Return the [X, Y] coordinate for the center point of the cell that contains the specified text.  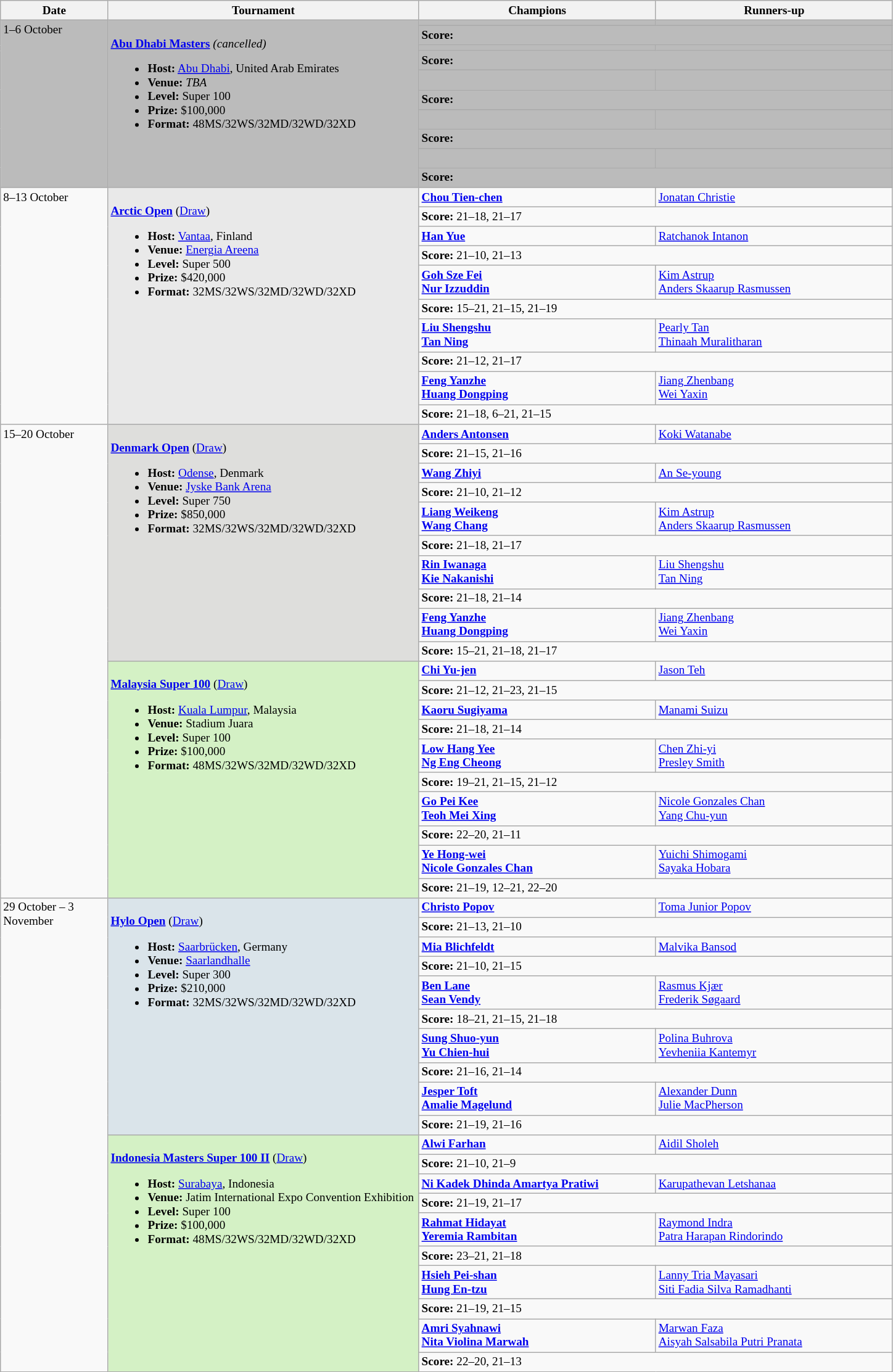
Score: 21–19, 21–16 [656, 1125]
29 October – 3 November [54, 1134]
Score: 21–12, 21–23, 21–15 [656, 690]
Score: 21–16, 21–14 [656, 1072]
Score: 21–12, 21–17 [656, 362]
Score: 21–19, 21–15 [656, 1309]
Score: 21–10, 21–12 [656, 492]
An Se-young [774, 473]
Low Hang Yee Ng Eng Cheong [537, 756]
Date [54, 10]
Jesper Toft Amalie Magelund [537, 1098]
Score: 19–21, 21–15, 21–12 [656, 782]
Mia Blichfeldt [537, 947]
Score: 22–20, 21–13 [656, 1362]
Champions [537, 10]
Score: 22–20, 21–11 [656, 835]
Toma Junior Popov [774, 907]
Ye Hong-wei Nicole Gonzales Chan [537, 862]
Ratchanok Intanon [774, 236]
Koki Watanabe [774, 434]
Raymond Indra Patra Harapan Rindorindo [774, 1229]
Goh Sze Fei Nur Izzuddin [537, 282]
Amri Syahnawi Nita Violina Marwah [537, 1335]
Hylo Open (Draw)Host: Saarbrücken, GermanyVenue: SaarlandhalleLevel: Super 300Prize: $210,000Format: 32MS/32WS/32MD/32WD/32XD [263, 1016]
8–13 October [54, 306]
Lanny Tria Mayasari Siti Fadia Silva Ramadhanti [774, 1283]
15–20 October [54, 661]
Alexander Dunn Julie MacPherson [774, 1098]
Rin Iwanaga Kie Nakanishi [537, 572]
Hsieh Pei-shan Hung En-tzu [537, 1283]
Karupathevan Letshanaa [774, 1183]
1–6 October [54, 104]
Nicole Gonzales Chan Yang Chu-yun [774, 809]
Chou Tien-chen [537, 197]
Rahmat Hidayat Yeremia Rambitan [537, 1229]
Ni Kadek Dhinda Amartya Pratiwi [537, 1183]
Malaysia Super 100 (Draw)Host: Kuala Lumpur, MalaysiaVenue: Stadium JuaraLevel: Super 100Prize: $100,000Format: 48MS/32WS/32MD/32WD/32XD [263, 779]
Manami Suizu [774, 710]
Malvika Bansod [774, 947]
Ben Lane Sean Vendy [537, 993]
Score: 21–19, 21–17 [656, 1203]
Score: 21–19, 12–21, 22–20 [656, 888]
Rasmus Kjær Frederik Søgaard [774, 993]
Arctic Open (Draw)Host: Vantaa, FinlandVenue: Energia AreenaLevel: Super 500Prize: $420,000Format: 32MS/32WS/32MD/32WD/32XD [263, 306]
Marwan Faza Aisyah Salsabila Putri Pranata [774, 1335]
Christo Popov [537, 907]
Liang Weikeng Wang Chang [537, 519]
Wang Zhiyi [537, 473]
Score: 23–21, 21–18 [656, 1256]
Score: 21–15, 21–16 [656, 453]
Go Pei Kee Teoh Mei Xing [537, 809]
Yuichi Shimogami Sayaka Hobara [774, 862]
Alwi Farhan [537, 1144]
Score: 15–21, 21–18, 21–17 [656, 651]
Sung Shuo-yun Yu Chien-hui [537, 1046]
Anders Antonsen [537, 434]
Denmark Open (Draw)Host: Odense, DenmarkVenue: Jyske Bank ArenaLevel: Super 750Prize: $850,000Format: 32MS/32WS/32MD/32WD/32XD [263, 543]
Chi Yu-jen [537, 671]
Score: 21–10, 21–13 [656, 256]
Runners-up [774, 10]
Abu Dhabi Masters (cancelled)Host: Abu Dhabi, United Arab EmiratesVenue: TBALevel: Super 100Prize: $100,000Format: 48MS/32WS/32MD/32WD/32XD [263, 104]
Score: 21–10, 21–9 [656, 1164]
Kaoru Sugiyama [537, 710]
Polina Buhrova Yevheniia Kantemyr [774, 1046]
Score: 21–18, 6–21, 21–15 [656, 415]
Score: 18–21, 21–15, 21–18 [656, 1019]
Tournament [263, 10]
Jonatan Christie [774, 197]
Score: 15–21, 21–15, 21–19 [656, 308]
Jason Teh [774, 671]
Pearly Tan Thinaah Muralitharan [774, 335]
Aidil Sholeh [774, 1144]
Score: 21–10, 21–15 [656, 966]
Chen Zhi-yi Presley Smith [774, 756]
Score: 21–13, 21–10 [656, 927]
Han Yue [537, 236]
